Capture the cell that displays the provided text and extract its (x, y) central coordinate. 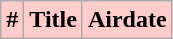
Title (54, 20)
# (12, 20)
Airdate (127, 20)
